Detect which cell encompasses the target text, then output its [x, y] center coordinate. 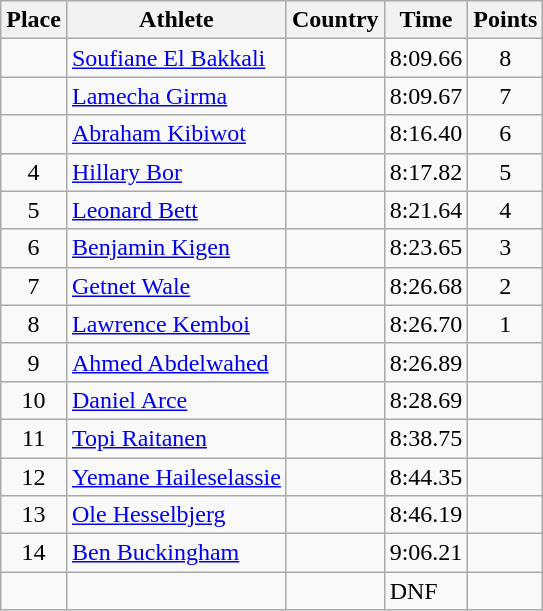
Lawrence Kemboi [176, 324]
Topi Raitanen [176, 438]
8:28.69 [426, 400]
Ole Hesselbjerg [176, 515]
Place [34, 20]
8:38.75 [426, 438]
Time [426, 20]
Yemane Haileselassie [176, 477]
8:21.64 [426, 210]
Abraham Kibiwot [176, 134]
8:26.89 [426, 362]
Country [335, 20]
13 [34, 515]
Ahmed Abdelwahed [176, 362]
DNF [426, 591]
Hillary Bor [176, 172]
Daniel Arce [176, 400]
8:44.35 [426, 477]
8:26.68 [426, 286]
11 [34, 438]
8:16.40 [426, 134]
Getnet Wale [176, 286]
Points [506, 20]
12 [34, 477]
Soufiane El Bakkali [176, 58]
Leonard Bett [176, 210]
Lamecha Girma [176, 96]
8:23.65 [426, 248]
9 [34, 362]
9:06.21 [426, 553]
8:09.67 [426, 96]
Ben Buckingham [176, 553]
8:26.70 [426, 324]
14 [34, 553]
2 [506, 286]
Benjamin Kigen [176, 248]
1 [506, 324]
8:17.82 [426, 172]
Athlete [176, 20]
10 [34, 400]
3 [506, 248]
8:09.66 [426, 58]
8:46.19 [426, 515]
